Find where the given text appears and provide that cell's center as (X, Y) coordinate. 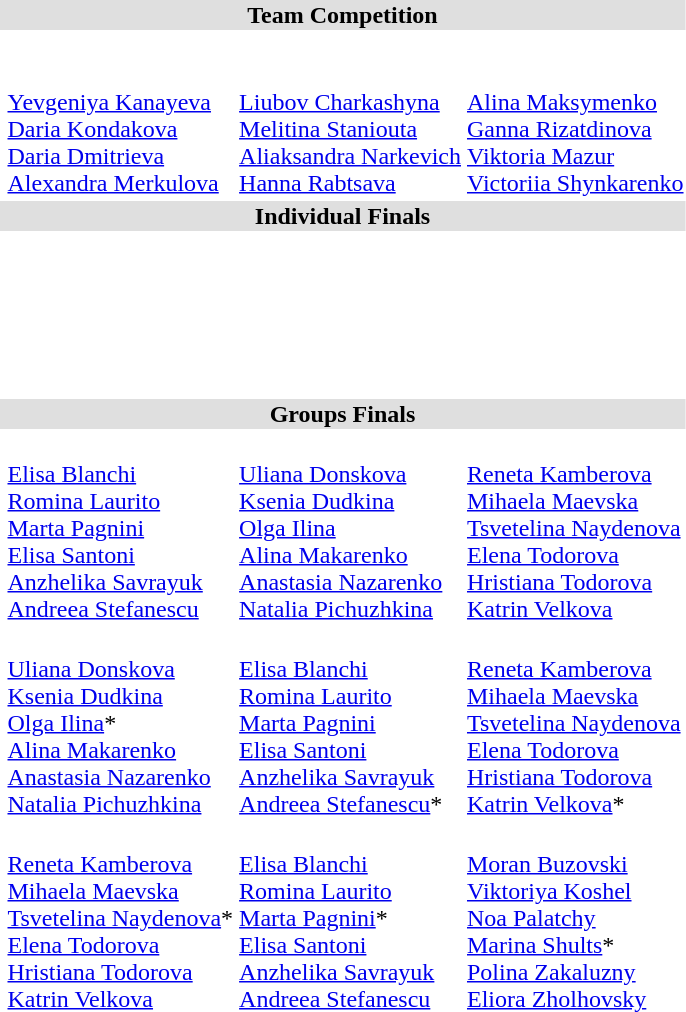
Elisa BlanchiRomina LauritoMarta PagniniElisa SantoniAnzhelika SavrayukAndreea Stefanescu* (350, 723)
Reneta KamberovaMihaela MaevskaTsvetelina NaydenovaElena TodorovaHristiana TodorovaKatrin Velkova* (575, 723)
Reneta KamberovaMihaela MaevskaTsvetelina NaydenovaElena TodorovaHristiana TodorovaKatrin Velkova (575, 528)
Elisa BlanchiRomina LauritoMarta PagniniElisa SantoniAnzhelika SavrayukAndreea Stefanescu (120, 528)
Individual Finals (342, 216)
Uliana DonskovaKsenia DudkinaOlga Ilina*Alina MakarenkoAnastasia NazarenkoNatalia Pichuzhkina (120, 723)
Yevgeniya Kanayeva Daria Kondakova Daria Dmitrieva Alexandra Merkulova (120, 116)
Team Competition (342, 15)
Groups Finals (342, 414)
Uliana DonskovaKsenia DudkinaOlga IlinaAlina MakarenkoAnastasia NazarenkoNatalia Pichuzhkina (350, 528)
Liubov Charkashyna Melitina Staniouta Aliaksandra Narkevich Hanna Rabtsava (350, 116)
Alina Maksymenko Ganna Rizatdinova Viktoria Mazur Victoriia Shynkarenko (575, 116)
